Search for the cell housing the specified text and yield its [x, y] center coordinate. 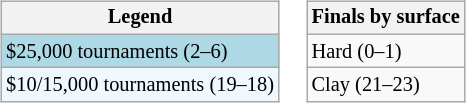
Legend [140, 18]
$10/15,000 tournaments (19–18) [140, 85]
$25,000 tournaments (2–6) [140, 51]
Hard (0–1) [386, 51]
Clay (21–23) [386, 85]
Finals by surface [386, 18]
